Find where the given text appears and provide that cell's center as [X, Y] coordinate. 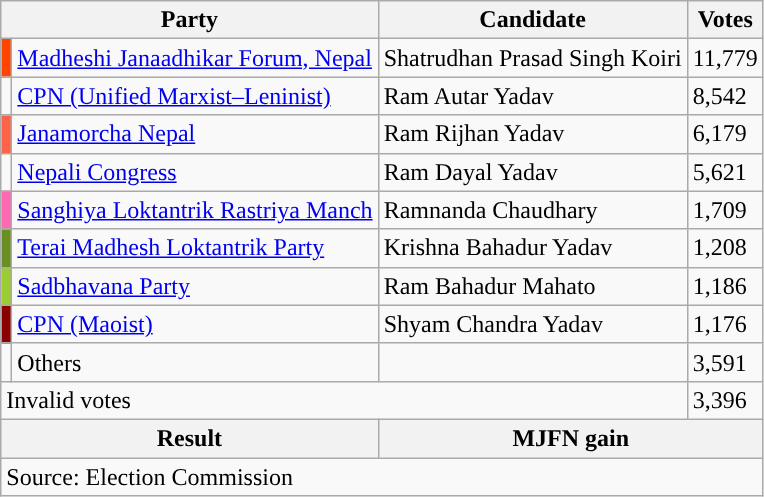
Sanghiya Loktantrik Rastriya Manch [195, 210]
Terai Madhesh Loktantrik Party [195, 248]
Ramnanda Chaudhary [532, 210]
1,208 [725, 248]
Ram Autar Yadav [532, 96]
CPN (Maoist) [195, 324]
8,542 [725, 96]
Candidate [532, 20]
3,396 [725, 400]
1,186 [725, 286]
Janamorcha Nepal [195, 134]
5,621 [725, 172]
Krishna Bahadur Yadav [532, 248]
Ram Rijhan Yadav [532, 134]
Invalid votes [344, 400]
Others [195, 362]
Nepali Congress [195, 172]
11,779 [725, 58]
Sadbhavana Party [195, 286]
Result [190, 438]
Ram Dayal Yadav [532, 172]
Shatrudhan Prasad Singh Koiri [532, 58]
3,591 [725, 362]
Ram Bahadur Mahato [532, 286]
1,709 [725, 210]
Shyam Chandra Yadav [532, 324]
Source: Election Commission [382, 477]
CPN (Unified Marxist–Leninist) [195, 96]
6,179 [725, 134]
Madheshi Janaadhikar Forum, Nepal [195, 58]
Party [190, 20]
Votes [725, 20]
1,176 [725, 324]
MJFN gain [570, 438]
